From the cell containing the given text, extract its center point as [X, Y] coordinate. 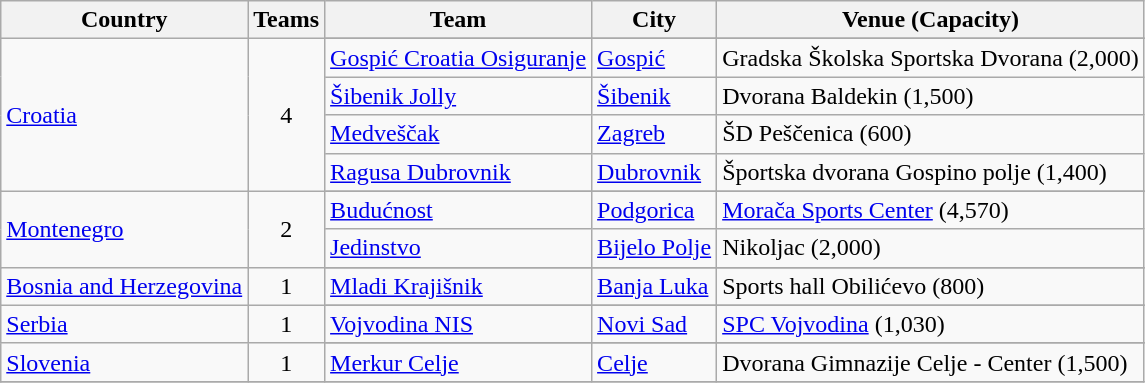
Dvorana Gimnazije Celje - Center (1,500) [931, 362]
ŠD Peščenica (600) [931, 134]
Dvorana Baldekin (1,500) [931, 96]
Croatia [124, 115]
Venue (Capacity) [931, 20]
Jedinstvo [458, 248]
Mladi Krajišnik [458, 286]
Celje [654, 362]
Novi Sad [654, 324]
4 [286, 115]
2 [286, 229]
Vojvodina NIS [458, 324]
City [654, 20]
Team [458, 20]
Podgorica [654, 210]
Nikoljac (2,000) [931, 248]
Gospić [654, 58]
Slovenia [124, 362]
Teams [286, 20]
Serbia [124, 324]
SPC Vojvodina (1,030) [931, 324]
Dubrovnik [654, 172]
Bijelo Polje [654, 248]
Gospić Croatia Osiguranje [458, 58]
Merkur Celje [458, 362]
Šibenik Jolly [458, 96]
Šibenik [654, 96]
Budućnost [458, 210]
Ragusa Dubrovnik [458, 172]
Zagreb [654, 134]
Gradska Školska Sportska Dvorana (2,000) [931, 58]
Banja Luka [654, 286]
Country [124, 20]
Sports hall Obilićevo (800) [931, 286]
Medveščak [458, 134]
Športska dvorana Gospino polje (1,400) [931, 172]
Morača Sports Center (4,570) [931, 210]
Bosnia and Herzegovina [124, 286]
Montenegro [124, 229]
